Extract the (x, y) coordinate from the center of the cell holding the provided text.  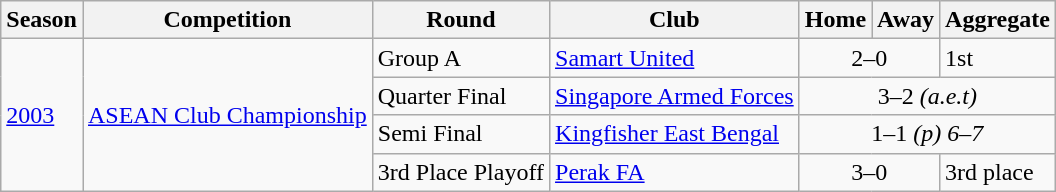
Round (460, 20)
Perak FA (675, 172)
Club (675, 20)
2003 (42, 115)
Season (42, 20)
Group A (460, 58)
Competition (227, 20)
3–0 (869, 172)
3–2 (a.e.t) (927, 96)
Aggregate (998, 20)
Away (906, 20)
2–0 (869, 58)
1st (998, 58)
Samart United (675, 58)
Home (835, 20)
Kingfisher East Bengal (675, 134)
Semi Final (460, 134)
3rd Place Playoff (460, 172)
1–1 (p) 6–7 (927, 134)
Singapore Armed Forces (675, 96)
Quarter Final (460, 96)
3rd place (998, 172)
ASEAN Club Championship (227, 115)
